Determine the (x, y) coordinate at the center of the cell enclosing the given text.  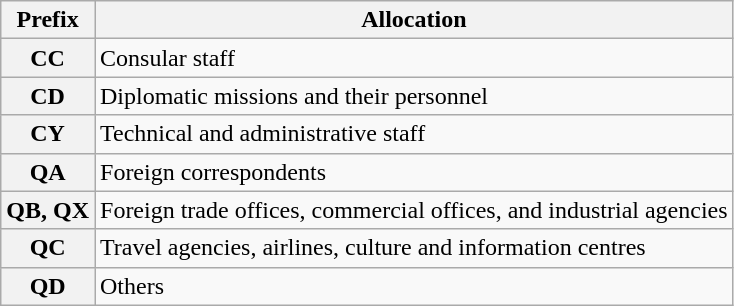
QA (48, 172)
Travel agencies, airlines, culture and information centres (414, 248)
QB, QX (48, 210)
Allocation (414, 20)
QD (48, 286)
Prefix (48, 20)
Consular staff (414, 58)
QC (48, 248)
Others (414, 286)
Foreign correspondents (414, 172)
CD (48, 96)
CY (48, 134)
Foreign trade offices, commercial offices, and industrial agencies (414, 210)
Technical and administrative staff (414, 134)
Diplomatic missions and their personnel (414, 96)
CC (48, 58)
